Return the [x, y] coordinate for the center point of the cell that contains the specified text.  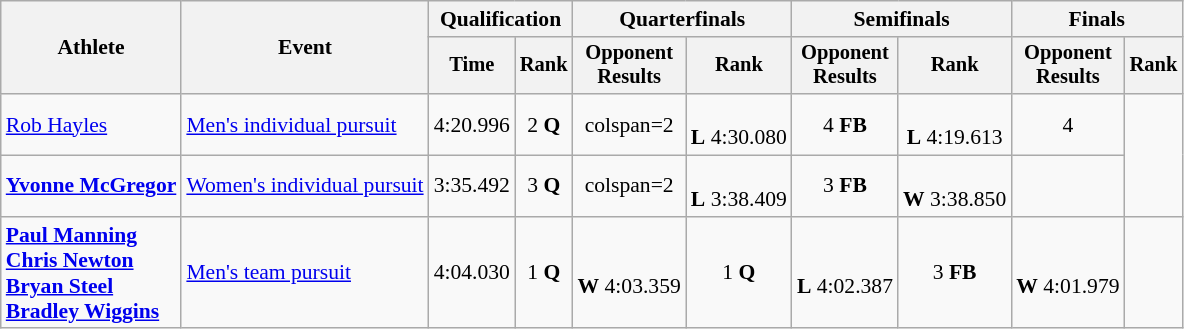
W 4:03.359 [630, 273]
L 4:02.387 [845, 273]
4:20.996 [472, 124]
L 4:19.613 [954, 124]
Qualification [501, 19]
Yvonne McGregor [92, 186]
3 Q [544, 186]
Time [472, 66]
Men's individual pursuit [304, 124]
W 4:01.979 [1068, 273]
Women's individual pursuit [304, 186]
L 4:30.080 [739, 124]
Men's team pursuit [304, 273]
Event [304, 48]
Rob Hayles [92, 124]
3:35.492 [472, 186]
Semifinals [902, 19]
W 3:38.850 [954, 186]
4:04.030 [472, 273]
Paul ManningChris NewtonBryan SteelBradley Wiggins [92, 273]
4 [1068, 124]
2 Q [544, 124]
Finals [1096, 19]
Quarterfinals [682, 19]
4 FB [845, 124]
L 3:38.409 [739, 186]
Athlete [92, 48]
